Return (x, y) of the center of cell containing provided text 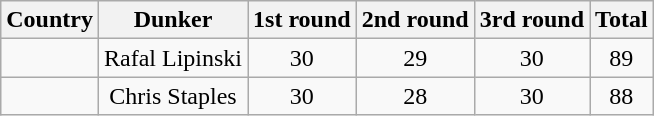
Total (622, 20)
Country (50, 20)
28 (415, 96)
2nd round (415, 20)
89 (622, 58)
Rafal Lipinski (172, 58)
1st round (302, 20)
3rd round (532, 20)
29 (415, 58)
Dunker (172, 20)
88 (622, 96)
Chris Staples (172, 96)
